Determine the [x, y] coordinate at the center of the cell enclosing the given text.  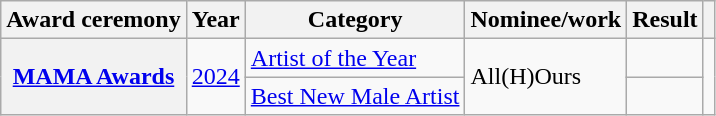
Award ceremony [94, 20]
Best New Male Artist [355, 96]
Year [216, 20]
Artist of the Year [355, 58]
All(H)Ours [546, 77]
Nominee/work [546, 20]
Category [355, 20]
Result [665, 20]
MAMA Awards [94, 77]
2024 [216, 77]
